Determine the [X, Y] coordinate at the center of the cell enclosing the given text.  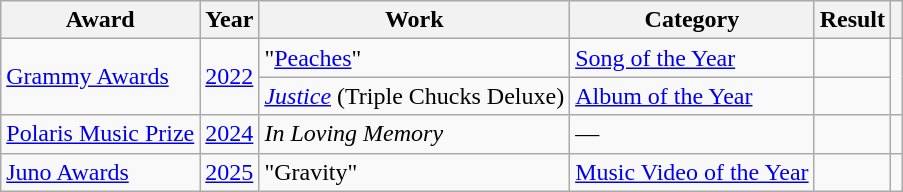
2025 [230, 172]
Juno Awards [100, 172]
In Loving Memory [414, 134]
Award [100, 20]
Grammy Awards [100, 77]
2024 [230, 134]
2022 [230, 77]
Year [230, 20]
Category [692, 20]
Song of the Year [692, 58]
"Gravity" [414, 172]
Polaris Music Prize [100, 134]
Work [414, 20]
Music Video of the Year [692, 172]
"Peaches" [414, 58]
— [692, 134]
Result [852, 20]
Album of the Year [692, 96]
Justice (Triple Chucks Deluxe) [414, 96]
